Pinpoint the cell where the given text exists, returning its (x, y) midpoint coordinate. 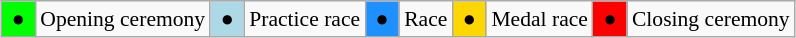
Closing ceremony (711, 19)
Opening ceremony (122, 19)
Race (426, 19)
Practice race (304, 19)
Medal race (540, 19)
